Provide the [x, y] coordinate of the cell's center where the given text is located.  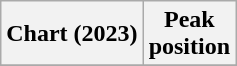
Peakposition [189, 34]
Chart (2023) [72, 34]
